Capture the cell that displays the provided text and extract its (X, Y) central coordinate. 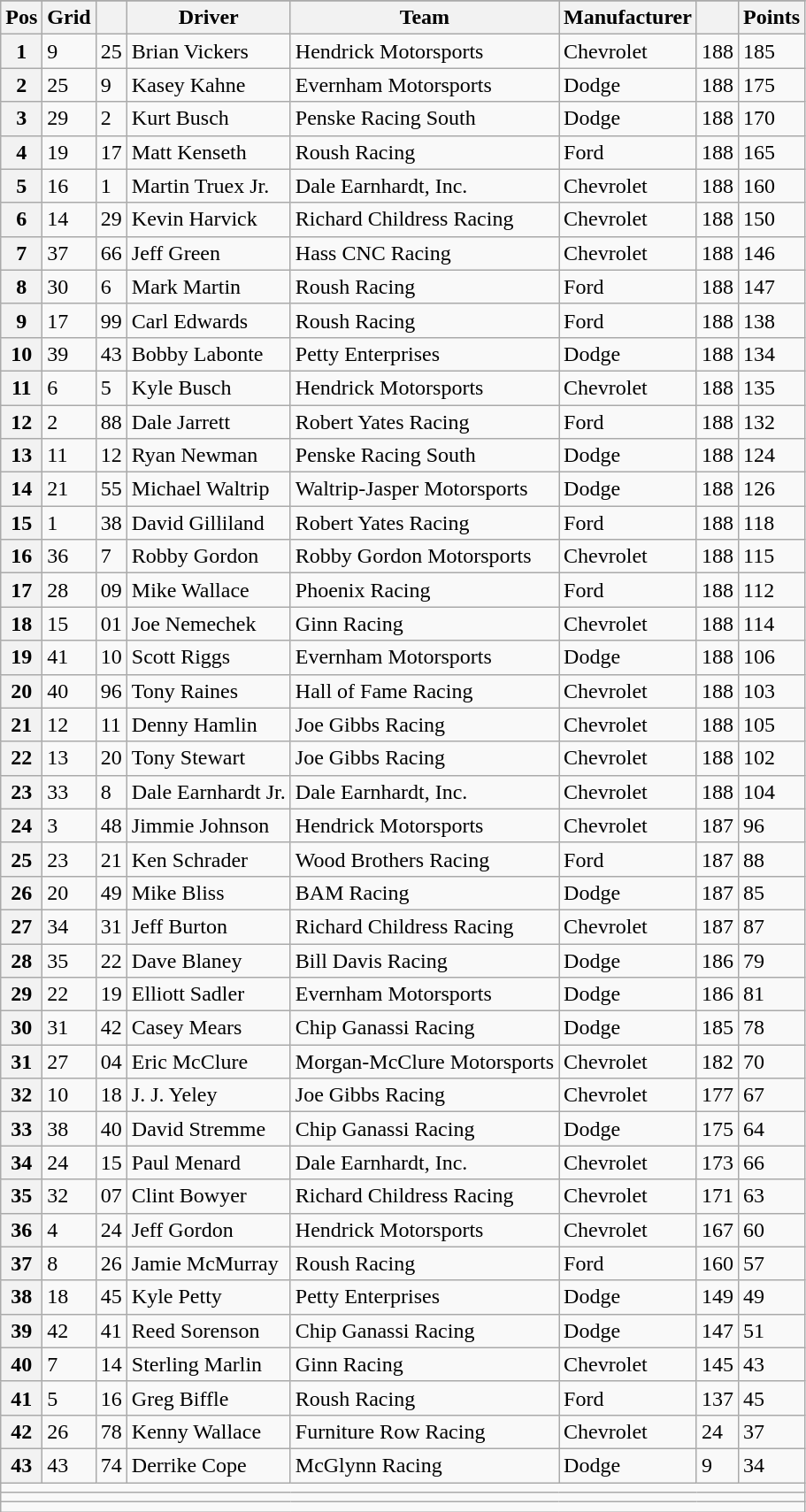
Waltrip-Jasper Motorsports (425, 489)
Ryan Newman (209, 456)
70 (771, 1062)
Derrike Cope (209, 1465)
Manufacturer (628, 18)
Elliott Sadler (209, 994)
146 (771, 253)
Brian Vickers (209, 51)
114 (771, 624)
48 (111, 825)
115 (771, 556)
63 (771, 1196)
Furniture Row Racing (425, 1431)
99 (111, 320)
Dale Earnhardt Jr. (209, 792)
Kyle Petty (209, 1297)
74 (111, 1465)
67 (771, 1095)
Dale Jarrett (209, 422)
60 (771, 1230)
07 (111, 1196)
150 (771, 219)
Tony Raines (209, 691)
Casey Mears (209, 1028)
Jimmie Johnson (209, 825)
David Stremme (209, 1129)
Pos (21, 18)
134 (771, 354)
51 (771, 1331)
Jeff Burton (209, 926)
Matt Kenseth (209, 152)
Mike Bliss (209, 893)
Driver (209, 18)
85 (771, 893)
Phoenix Racing (425, 590)
Paul Menard (209, 1163)
87 (771, 926)
Greg Biffle (209, 1398)
Team (425, 18)
149 (717, 1297)
105 (771, 725)
01 (111, 624)
102 (771, 758)
Scott Riggs (209, 657)
Kasey Kahne (209, 85)
170 (771, 119)
Points (771, 18)
Eric McClure (209, 1062)
55 (111, 489)
Joe Nemechek (209, 624)
173 (717, 1163)
Tony Stewart (209, 758)
64 (771, 1129)
57 (771, 1263)
09 (111, 590)
J. J. Yeley (209, 1095)
167 (717, 1230)
Bobby Labonte (209, 354)
Sterling Marlin (209, 1364)
Kyle Busch (209, 388)
Hass CNC Racing (425, 253)
Michael Waltrip (209, 489)
106 (771, 657)
McGlynn Racing (425, 1465)
132 (771, 422)
Morgan-McClure Motorsports (425, 1062)
Grid (69, 18)
Kevin Harvick (209, 219)
Bill Davis Racing (425, 960)
BAM Racing (425, 893)
Robby Gordon (209, 556)
Wood Brothers Racing (425, 859)
Ken Schrader (209, 859)
Hall of Fame Racing (425, 691)
David Gilliland (209, 523)
Robby Gordon Motorsports (425, 556)
138 (771, 320)
124 (771, 456)
04 (111, 1062)
79 (771, 960)
103 (771, 691)
104 (771, 792)
182 (717, 1062)
Kurt Busch (209, 119)
177 (717, 1095)
Mike Wallace (209, 590)
Jamie McMurray (209, 1263)
Kenny Wallace (209, 1431)
81 (771, 994)
126 (771, 489)
Dave Blaney (209, 960)
137 (717, 1398)
Jeff Gordon (209, 1230)
Reed Sorenson (209, 1331)
Carl Edwards (209, 320)
112 (771, 590)
145 (717, 1364)
135 (771, 388)
165 (771, 152)
118 (771, 523)
Jeff Green (209, 253)
Martin Truex Jr. (209, 186)
Mark Martin (209, 287)
Clint Bowyer (209, 1196)
171 (717, 1196)
Denny Hamlin (209, 725)
